Pinpoint the cell where the given text exists, returning its [X, Y] midpoint coordinate. 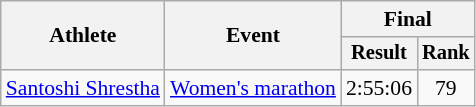
Women's marathon [253, 88]
Result [379, 54]
Rank [446, 54]
Final [408, 19]
79 [446, 88]
Event [253, 36]
2:55:06 [379, 88]
Athlete [83, 36]
Santoshi Shrestha [83, 88]
